From the cell containing the given text, extract its center point as (X, Y) coordinate. 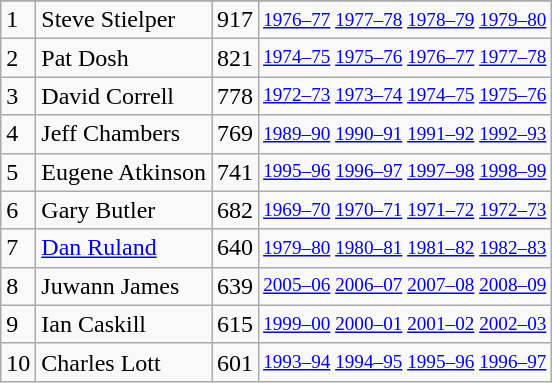
1989–90 1990–91 1991–92 1992–93 (405, 134)
Steve Stielper (124, 20)
1 (18, 20)
601 (236, 362)
1969–70 1970–71 1971–72 1972–73 (405, 210)
682 (236, 210)
5 (18, 172)
615 (236, 324)
1993–94 1994–95 1995–96 1996–97 (405, 362)
Dan Ruland (124, 248)
10 (18, 362)
Charles Lott (124, 362)
2 (18, 58)
8 (18, 286)
778 (236, 96)
1974–75 1975–76 1976–77 1977–78 (405, 58)
Gary Butler (124, 210)
Eugene Atkinson (124, 172)
David Correll (124, 96)
7 (18, 248)
2005–06 2006–07 2007–08 2008–09 (405, 286)
Juwann James (124, 286)
4 (18, 134)
1976–77 1977–78 1978–79 1979–80 (405, 20)
769 (236, 134)
1995–96 1996–97 1997–98 1998–99 (405, 172)
1972–73 1973–74 1974–75 1975–76 (405, 96)
6 (18, 210)
741 (236, 172)
Pat Dosh (124, 58)
3 (18, 96)
821 (236, 58)
639 (236, 286)
917 (236, 20)
1979–80 1980–81 1981–82 1982–83 (405, 248)
Jeff Chambers (124, 134)
Ian Caskill (124, 324)
640 (236, 248)
9 (18, 324)
1999–00 2000–01 2001–02 2002–03 (405, 324)
